Capture the cell that displays the provided text and extract its [x, y] central coordinate. 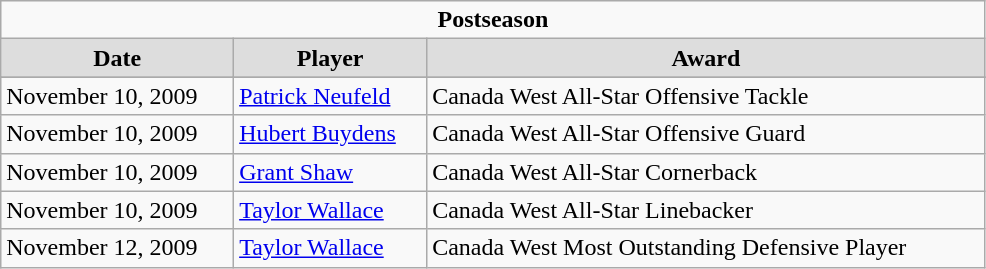
Award [706, 58]
Patrick Neufeld [330, 96]
Canada West All-Star Linebacker [706, 210]
Hubert Buydens [330, 134]
Date [118, 58]
Grant Shaw [330, 172]
Canada West All-Star Offensive Guard [706, 134]
Canada West All-Star Cornerback [706, 172]
Canada West Most Outstanding Defensive Player [706, 248]
Canada West All-Star Offensive Tackle [706, 96]
Postseason [493, 20]
November 12, 2009 [118, 248]
Player [330, 58]
